Output the [x, y] coordinate of the center of the cell containing the given text.  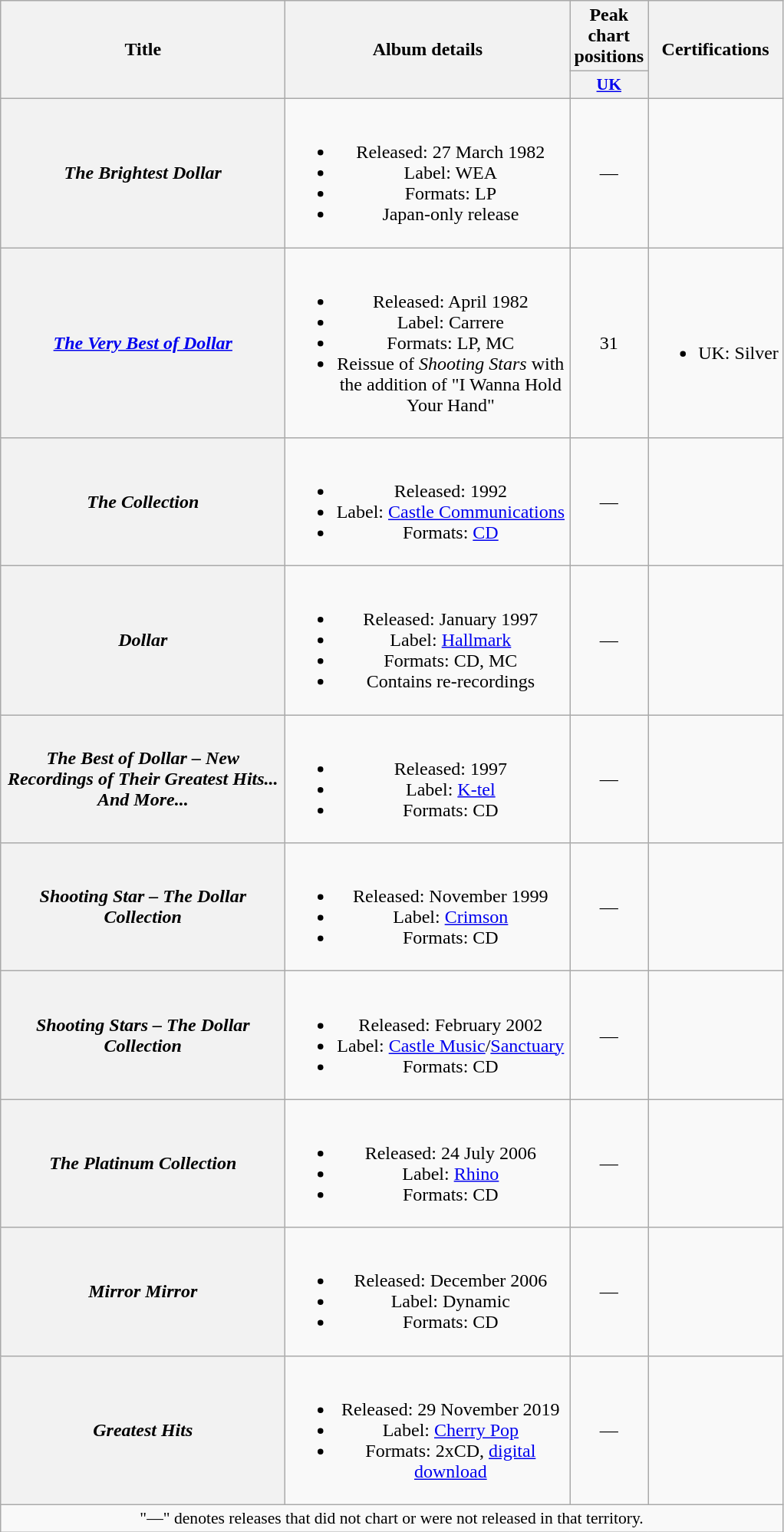
Released: January 1997Label: HallmarkFormats: CD, MCContains re-recordings [428, 641]
Released: February 2002Label: Castle Music/SanctuaryFormats: CD [428, 1036]
Released: 24 July 2006Label: RhinoFormats: CD [428, 1163]
Peak chart positions [609, 36]
The Brightest Dollar [143, 173]
Shooting Stars – The Dollar Collection [143, 1036]
"—" denotes releases that did not chart or were not released in that territory. [392, 1518]
Shooting Star – The Dollar Collection [143, 907]
Released: November 1999Label: CrimsonFormats: CD [428, 907]
UK [609, 85]
Released: 1992Label: Castle CommunicationsFormats: CD [428, 502]
Certifications [716, 50]
Released: December 2006Label: DynamicFormats: CD [428, 1292]
The Very Best of Dollar [143, 342]
Greatest Hits [143, 1430]
Released: April 1982Label: CarrereFormats: LP, MCReissue of Shooting Stars with the addition of "I Wanna Hold Your Hand" [428, 342]
Dollar [143, 641]
Title [143, 50]
Mirror Mirror [143, 1292]
The Best of Dollar – New Recordings of Their Greatest Hits... And More... [143, 779]
Released: 27 March 1982Label: WEAFormats: LPJapan-only release [428, 173]
Album details [428, 50]
Released: 29 November 2019Label: Cherry PopFormats: 2xCD, digital download [428, 1430]
31 [609, 342]
The Collection [143, 502]
Released: 1997Label: K-telFormats: CD [428, 779]
The Platinum Collection [143, 1163]
UK: Silver [716, 342]
